Pinpoint the cell where the given text exists, returning its [X, Y] midpoint coordinate. 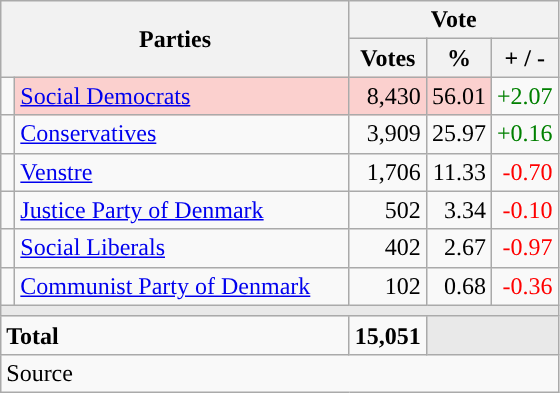
Communist Party of Denmark [182, 286]
0.68 [458, 286]
-0.97 [524, 248]
2.67 [458, 248]
+0.16 [524, 134]
502 [388, 210]
8,430 [388, 96]
15,051 [388, 335]
11.33 [458, 172]
1,706 [388, 172]
Social Democrats [182, 96]
Parties [176, 39]
3,909 [388, 134]
Conservatives [182, 134]
-0.10 [524, 210]
Total [176, 335]
Source [280, 373]
Votes [388, 58]
Vote [454, 20]
+2.07 [524, 96]
Social Liberals [182, 248]
3.34 [458, 210]
% [458, 58]
-0.70 [524, 172]
402 [388, 248]
+ / - [524, 58]
56.01 [458, 96]
25.97 [458, 134]
Venstre [182, 172]
102 [388, 286]
-0.36 [524, 286]
Justice Party of Denmark [182, 210]
